Extract the [X, Y] coordinate from the center of the cell holding the provided text.  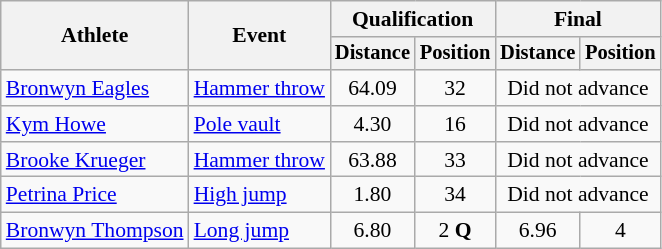
32 [455, 88]
Final [578, 19]
Bronwyn Thompson [95, 231]
63.88 [372, 160]
4 [620, 231]
34 [455, 195]
16 [455, 124]
Bronwyn Eagles [95, 88]
33 [455, 160]
Athlete [95, 36]
Long jump [260, 231]
1.80 [372, 195]
6.80 [372, 231]
Event [260, 36]
4.30 [372, 124]
Pole vault [260, 124]
Petrina Price [95, 195]
Qualification [412, 19]
Brooke Krueger [95, 160]
Kym Howe [95, 124]
2 Q [455, 231]
64.09 [372, 88]
High jump [260, 195]
6.96 [538, 231]
